Extract the [X, Y] coordinate from the center of the cell holding the provided text.  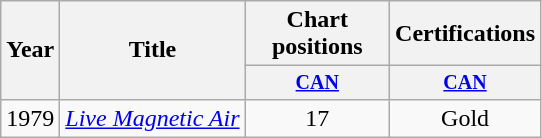
Title [152, 50]
Year [30, 50]
17 [317, 118]
Live Magnetic Air [152, 118]
1979 [30, 118]
Certifications [466, 34]
Chart positions [317, 34]
Gold [466, 118]
